Search for the cell housing the specified text and yield its [x, y] center coordinate. 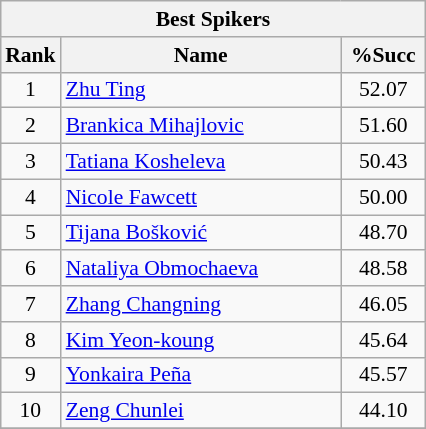
Tijana Bošković [201, 232]
Best Spikers [213, 19]
45.64 [384, 339]
4 [30, 197]
Zeng Chunlei [201, 411]
Tatiana Kosheleva [201, 161]
7 [30, 304]
50.00 [384, 197]
6 [30, 268]
50.43 [384, 161]
%Succ [384, 54]
45.57 [384, 375]
5 [30, 232]
Zhu Ting [201, 90]
Name [201, 54]
Brankica Mihajlovic [201, 126]
Nicole Fawcett [201, 197]
48.58 [384, 268]
Zhang Changning [201, 304]
9 [30, 375]
8 [30, 339]
Nataliya Obmochaeva [201, 268]
Kim Yeon-koung [201, 339]
2 [30, 126]
Rank [30, 54]
52.07 [384, 90]
Yonkaira Peña [201, 375]
3 [30, 161]
46.05 [384, 304]
1 [30, 90]
51.60 [384, 126]
44.10 [384, 411]
48.70 [384, 232]
10 [30, 411]
